Pinpoint the cell where the given text exists, returning its [X, Y] midpoint coordinate. 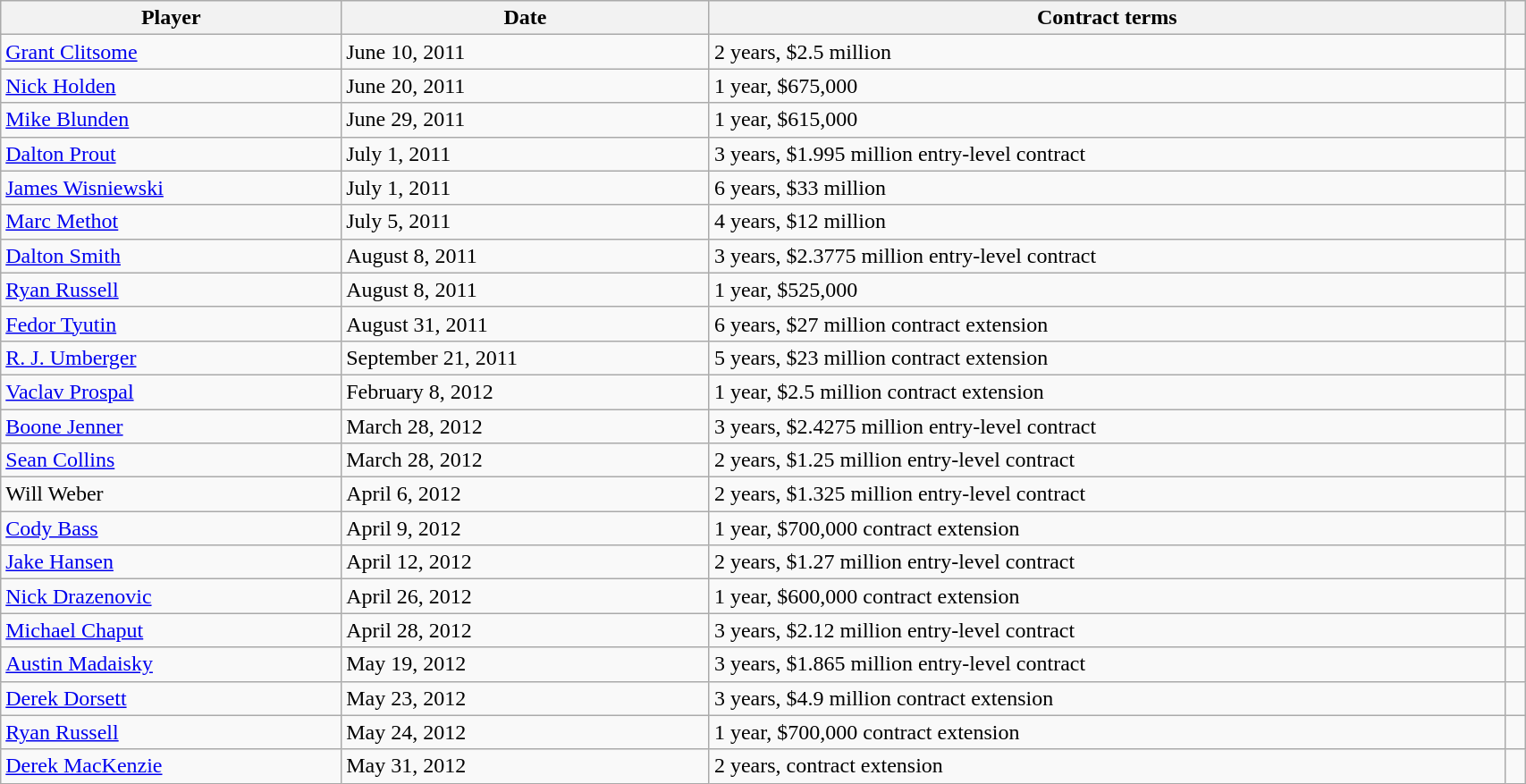
August 31, 2011 [526, 324]
3 years, $4.9 million contract extension [1107, 698]
Grant Clitsome [172, 52]
June 10, 2011 [526, 52]
Vaclav Prospal [172, 392]
R. J. Umberger [172, 358]
Nick Drazenovic [172, 596]
Dalton Prout [172, 154]
3 years, $2.3775 million entry-level contract [1107, 256]
May 31, 2012 [526, 766]
1 year, $2.5 million contract extension [1107, 392]
Boone Jenner [172, 426]
Sean Collins [172, 460]
1 year, $525,000 [1107, 290]
June 20, 2011 [526, 86]
1 year, $600,000 contract extension [1107, 596]
Date [526, 18]
2 years, $1.27 million entry-level contract [1107, 562]
3 years, $1.865 million entry-level contract [1107, 664]
James Wisniewski [172, 188]
2 years, contract extension [1107, 766]
Player [172, 18]
6 years, $27 million contract extension [1107, 324]
Michael Chaput [172, 630]
2 years, $1.25 million entry-level contract [1107, 460]
Nick Holden [172, 86]
February 8, 2012 [526, 392]
2 years, $2.5 million [1107, 52]
1 year, $675,000 [1107, 86]
Fedor Tyutin [172, 324]
2 years, $1.325 million entry-level contract [1107, 494]
Marc Methot [172, 222]
3 years, $1.995 million entry-level contract [1107, 154]
Derek MacKenzie [172, 766]
Derek Dorsett [172, 698]
April 12, 2012 [526, 562]
April 28, 2012 [526, 630]
Austin Madaisky [172, 664]
April 6, 2012 [526, 494]
Cody Bass [172, 528]
Dalton Smith [172, 256]
May 24, 2012 [526, 732]
Contract terms [1107, 18]
May 23, 2012 [526, 698]
3 years, $2.12 million entry-level contract [1107, 630]
5 years, $23 million contract extension [1107, 358]
June 29, 2011 [526, 120]
3 years, $2.4275 million entry-level contract [1107, 426]
6 years, $33 million [1107, 188]
4 years, $12 million [1107, 222]
1 year, $615,000 [1107, 120]
Jake Hansen [172, 562]
April 26, 2012 [526, 596]
September 21, 2011 [526, 358]
Mike Blunden [172, 120]
May 19, 2012 [526, 664]
July 5, 2011 [526, 222]
Will Weber [172, 494]
April 9, 2012 [526, 528]
